Pinpoint the cell where the given text exists, returning its [X, Y] midpoint coordinate. 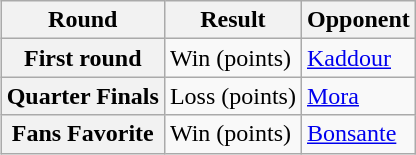
Opponent [358, 20]
Quarter Finals [82, 96]
Fans Favorite [82, 134]
First round [82, 58]
Loss (points) [232, 96]
Bonsante [358, 134]
Result [232, 20]
Round [82, 20]
Mora [358, 96]
Kaddour [358, 58]
